Identify which cell holds the provided text, then report its (X, Y) central coordinate. 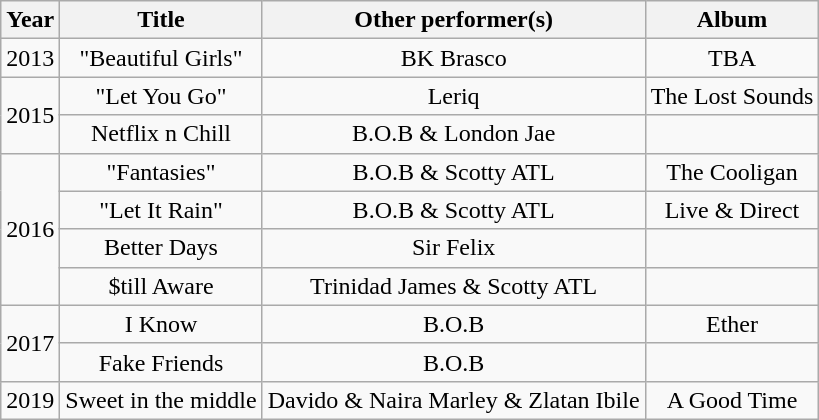
The Cooligan (732, 172)
A Good Time (732, 400)
$till Aware (161, 286)
2017 (30, 343)
Album (732, 20)
Year (30, 20)
Live & Direct (732, 210)
"Beautiful Girls" (161, 58)
"Let It Rain" (161, 210)
Sir Felix (454, 248)
Davido & Naira Marley & Zlatan Ibile (454, 400)
2019 (30, 400)
Title (161, 20)
The Lost Sounds (732, 96)
2013 (30, 58)
B.O.B & London Jae (454, 134)
Fake Friends (161, 362)
Leriq (454, 96)
"Let You Go" (161, 96)
BK Brasco (454, 58)
"Fantasies" (161, 172)
2016 (30, 229)
Other performer(s) (454, 20)
Better Days (161, 248)
Netflix n Chill (161, 134)
Sweet in the middle (161, 400)
2015 (30, 115)
Trinidad James & Scotty ATL (454, 286)
TBA (732, 58)
I Know (161, 324)
Ether (732, 324)
